Find where the given text appears and provide that cell's center as (x, y) coordinate. 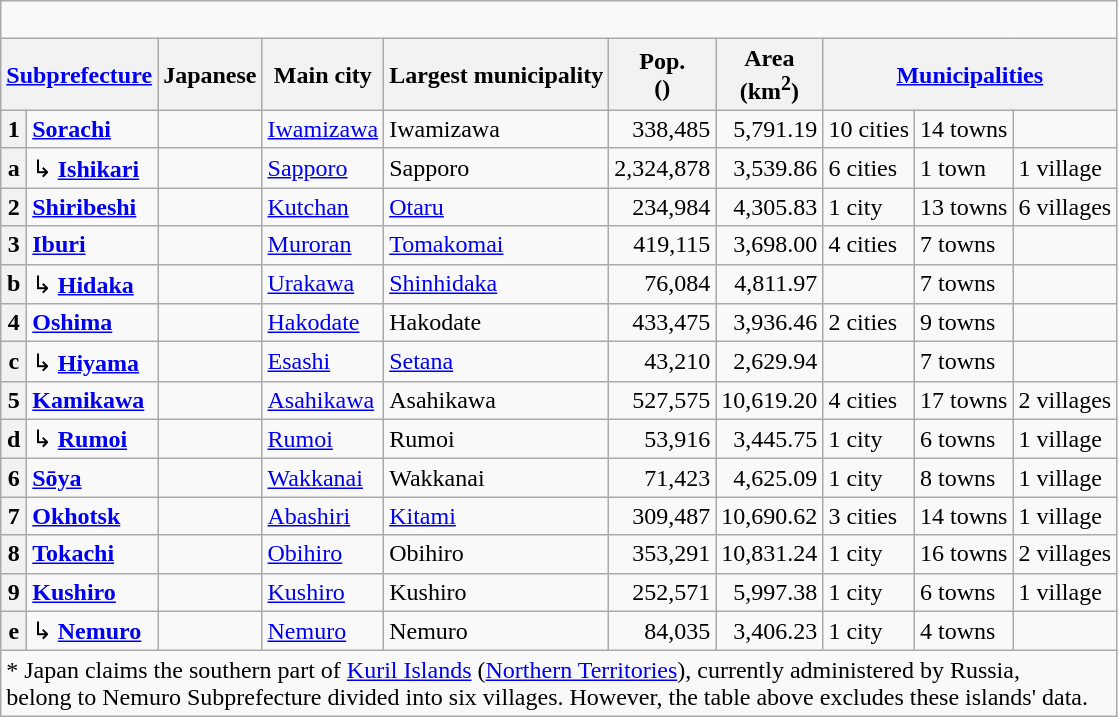
6 (14, 478)
17 towns (964, 400)
↳ Hiyama (92, 362)
c (14, 362)
Otaru (496, 207)
433,475 (662, 323)
Tokachi (92, 554)
527,575 (662, 400)
4 (14, 323)
↳ Rumoi (92, 439)
e (14, 631)
4 towns (964, 631)
76,084 (662, 284)
a (14, 168)
3,936.46 (770, 323)
Sorachi (92, 129)
16 towns (964, 554)
2,324,878 (662, 168)
43,210 (662, 362)
↳ Nemuro (92, 631)
353,291 (662, 554)
Subprefecture (80, 75)
3,698.00 (770, 245)
2 (14, 207)
Largest municipality (496, 75)
Kamikawa (92, 400)
Setana (496, 362)
71,423 (662, 478)
8 towns (964, 478)
2,629.94 (770, 362)
2 cities (869, 323)
5 (14, 400)
3,539.86 (770, 168)
Tomakomai (496, 245)
Area(km2) (770, 75)
Shinhidaka (496, 284)
Iburi (92, 245)
419,115 (662, 245)
b (14, 284)
338,485 (662, 129)
5,997.38 (770, 592)
Pop.() (662, 75)
↳ Hidaka (92, 284)
d (14, 439)
4,811.97 (770, 284)
Kutchan (323, 207)
10,831.24 (770, 554)
Main city (323, 75)
53,916 (662, 439)
9 towns (964, 323)
1 town (964, 168)
9 (14, 592)
252,571 (662, 592)
10,619.20 (770, 400)
234,984 (662, 207)
Japanese (210, 75)
309,487 (662, 516)
3,406.23 (770, 631)
6 cities (869, 168)
8 (14, 554)
Esashi (323, 362)
7 (14, 516)
Oshima (92, 323)
3,445.75 (770, 439)
Sōya (92, 478)
4,305.83 (770, 207)
3 (14, 245)
Muroran (323, 245)
3 cities (869, 516)
Okhotsk (92, 516)
13 towns (964, 207)
5,791.19 (770, 129)
Abashiri (323, 516)
Kitami (496, 516)
10 cities (869, 129)
84,035 (662, 631)
Urakawa (323, 284)
↳ Ishikari (92, 168)
6 villages (1065, 207)
Shiribeshi (92, 207)
4,625.09 (770, 478)
Municipalities (970, 75)
10,690.62 (770, 516)
1 (14, 129)
